Find where the given text appears and provide that cell's center as (x, y) coordinate. 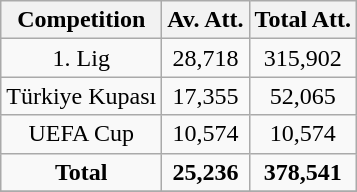
52,065 (303, 96)
25,236 (206, 172)
315,902 (303, 58)
UEFA Cup (82, 134)
378,541 (303, 172)
17,355 (206, 96)
1. Lig (82, 58)
Türkiye Kupası (82, 96)
Total (82, 172)
Total Att. (303, 20)
Competition (82, 20)
Av. Att. (206, 20)
28,718 (206, 58)
